Pinpoint the cell where the given text exists, returning its [x, y] midpoint coordinate. 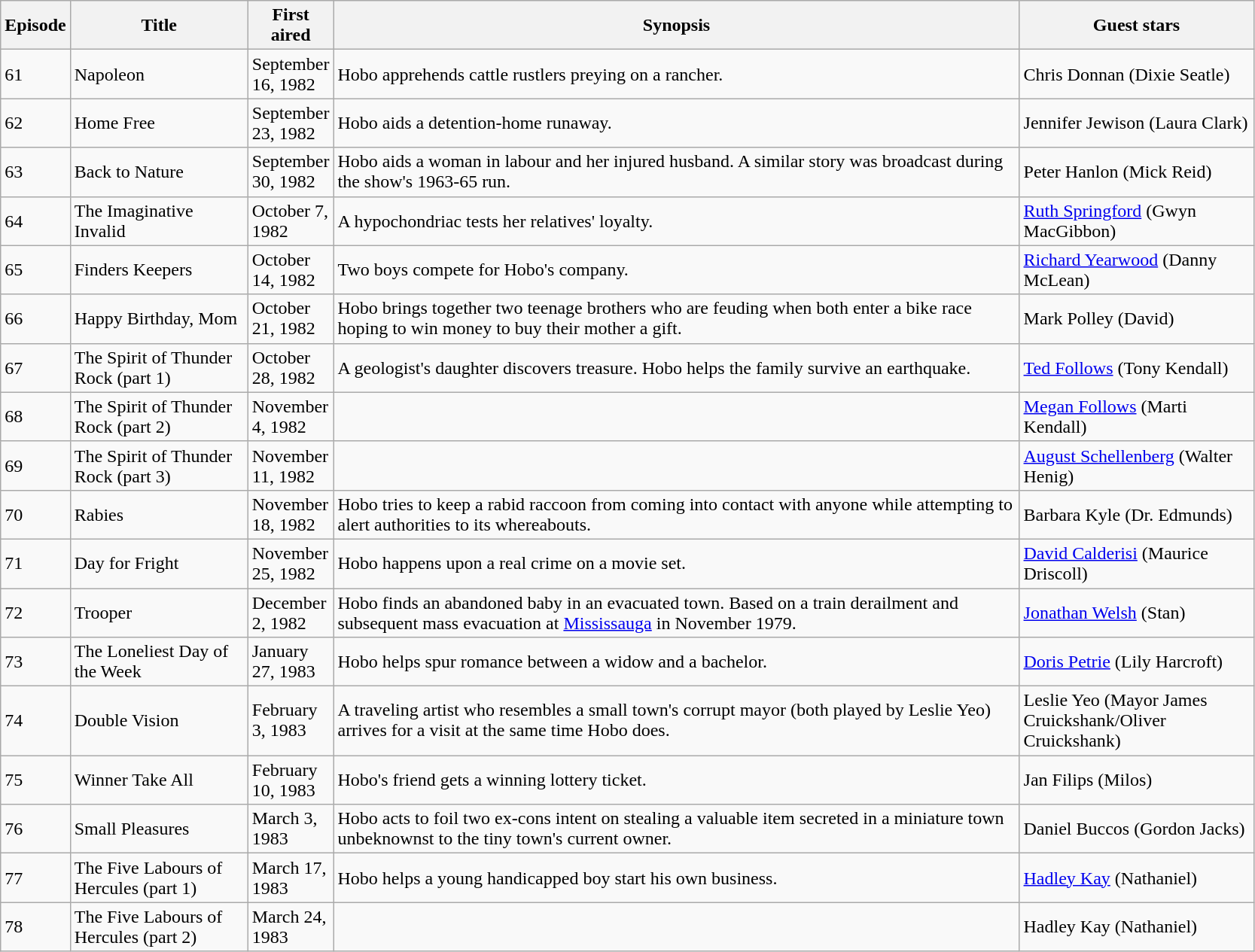
November 25, 1982 [291, 563]
The Five Labours of Hercules (part 1) [159, 877]
A traveling artist who resembles a small town's corrupt mayor (both played by Leslie Yeo) arrives for a visit at the same time Hobo does. [676, 721]
67 [35, 367]
Hobo tries to keep a rabid raccoon from coming into contact with anyone while attempting to alert authorities to its whereabouts. [676, 515]
Chris Donnan (Dixie Seatle) [1137, 74]
Richard Yearwood (Danny McLean) [1137, 269]
September 23, 1982 [291, 123]
71 [35, 563]
72 [35, 613]
Hobo acts to foil two ex-cons intent on stealing a valuable item secreted in a miniature town unbeknownst to the tiny town's current owner. [676, 829]
Hobo's friend gets a winning lottery ticket. [676, 780]
The Spirit of Thunder Rock (part 3) [159, 465]
September 16, 1982 [291, 74]
Happy Birthday, Mom [159, 319]
Barbara Kyle (Dr. Edmunds) [1137, 515]
September 30, 1982 [291, 172]
August Schellenberg (Walter Henig) [1137, 465]
Trooper [159, 613]
66 [35, 319]
70 [35, 515]
Rabies [159, 515]
Jan Filips (Milos) [1137, 780]
The Imaginative Invalid [159, 221]
Hobo happens upon a real crime on a movie set. [676, 563]
December 2, 1982 [291, 613]
Napoleon [159, 74]
October 21, 1982 [291, 319]
65 [35, 269]
62 [35, 123]
Hobo helps a young handicapped boy start his own business. [676, 877]
February 3, 1983 [291, 721]
First aired [291, 26]
David Calderisi (Maurice Driscoll) [1137, 563]
64 [35, 221]
77 [35, 877]
March 24, 1983 [291, 927]
November 11, 1982 [291, 465]
Synopsis [676, 26]
The Spirit of Thunder Rock (part 1) [159, 367]
Doris Petrie (Lily Harcroft) [1137, 662]
Ted Follows (Tony Kendall) [1137, 367]
October 28, 1982 [291, 367]
November 4, 1982 [291, 417]
Jonathan Welsh (Stan) [1137, 613]
March 3, 1983 [291, 829]
Home Free [159, 123]
The Loneliest Day of the Week [159, 662]
61 [35, 74]
Two boys compete for Hobo's company. [676, 269]
Hobo aids a woman in labour and her injured husband. A similar story was broadcast during the show's 1963-65 run. [676, 172]
Hobo aids a detention-home runaway. [676, 123]
Episode [35, 26]
73 [35, 662]
Guest stars [1137, 26]
November 18, 1982 [291, 515]
Jennifer Jewison (Laura Clark) [1137, 123]
February 10, 1983 [291, 780]
Megan Follows (Marti Kendall) [1137, 417]
A geologist's daughter discovers treasure. Hobo helps the family survive an earthquake. [676, 367]
76 [35, 829]
October 14, 1982 [291, 269]
Hobo apprehends cattle rustlers preying on a rancher. [676, 74]
69 [35, 465]
Back to Nature [159, 172]
68 [35, 417]
January 27, 1983 [291, 662]
63 [35, 172]
Small Pleasures [159, 829]
Ruth Springford (Gwyn MacGibbon) [1137, 221]
75 [35, 780]
Daniel Buccos (Gordon Jacks) [1137, 829]
Mark Polley (David) [1137, 319]
The Spirit of Thunder Rock (part 2) [159, 417]
74 [35, 721]
Title [159, 26]
Finders Keepers [159, 269]
Hobo finds an abandoned baby in an evacuated town. Based on a train derailment and subsequent mass evacuation at Mississauga in November 1979. [676, 613]
The Five Labours of Hercules (part 2) [159, 927]
Leslie Yeo (Mayor James Cruickshank/Oliver Cruickshank) [1137, 721]
Hobo helps spur romance between a widow and a bachelor. [676, 662]
October 7, 1982 [291, 221]
Hobo brings together two teenage brothers who are feuding when both enter a bike race hoping to win money to buy their mother a gift. [676, 319]
A hypochondriac tests her relatives' loyalty. [676, 221]
Double Vision [159, 721]
78 [35, 927]
March 17, 1983 [291, 877]
Peter Hanlon (Mick Reid) [1137, 172]
Day for Fright [159, 563]
Winner Take All [159, 780]
